From the cell containing the given text, extract its center point as [x, y] coordinate. 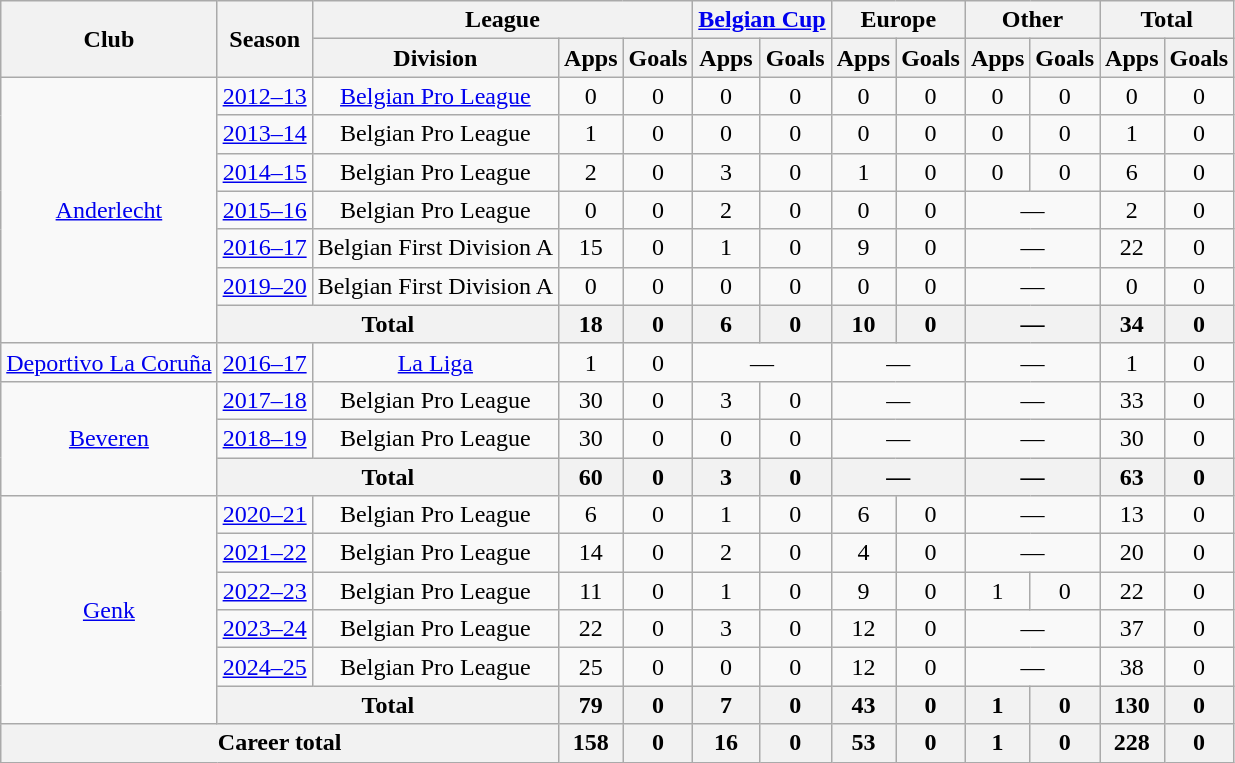
43 [863, 705]
Europe [898, 20]
37 [1132, 629]
16 [726, 743]
Beveren [109, 438]
25 [591, 667]
2019–20 [264, 286]
2021–22 [264, 553]
Genk [109, 610]
79 [591, 705]
Club [109, 39]
League [502, 20]
10 [863, 324]
La Liga [435, 362]
Career total [280, 743]
11 [591, 591]
7 [726, 705]
228 [1132, 743]
Belgian Cup [762, 20]
2022–23 [264, 591]
38 [1132, 667]
60 [591, 477]
Other [1032, 20]
15 [591, 248]
2017–18 [264, 400]
34 [1132, 324]
Division [435, 58]
13 [1132, 515]
Season [264, 39]
14 [591, 553]
4 [863, 553]
33 [1132, 400]
2018–19 [264, 438]
Deportivo La Coruña [109, 362]
158 [591, 743]
Anderlecht [109, 210]
2012–13 [264, 96]
2015–16 [264, 210]
18 [591, 324]
130 [1132, 705]
2014–15 [264, 172]
53 [863, 743]
2020–21 [264, 515]
2023–24 [264, 629]
20 [1132, 553]
2013–14 [264, 134]
63 [1132, 477]
2024–25 [264, 667]
